Determine the [X, Y] coordinate at the center of the cell enclosing the given text.  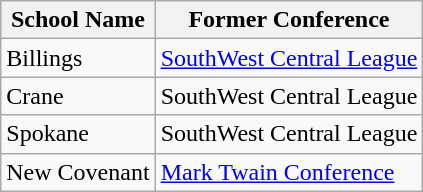
Crane [78, 96]
School Name [78, 20]
Billings [78, 58]
Former Conference [289, 20]
New Covenant [78, 172]
Mark Twain Conference [289, 172]
Spokane [78, 134]
